Provide the [x, y] coordinate of the cell's center where the given text is located.  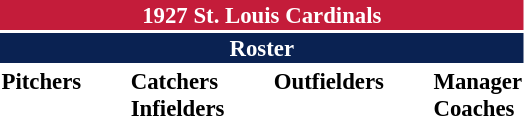
1927 St. Louis Cardinals [262, 15]
Roster [262, 48]
